Identify which cell holds the provided text, then report its (x, y) central coordinate. 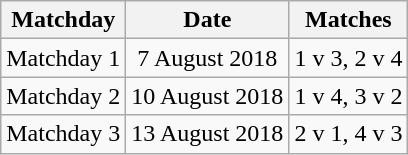
Date (208, 20)
1 v 3, 2 v 4 (348, 58)
Matchday 2 (64, 96)
Matchday (64, 20)
Matches (348, 20)
1 v 4, 3 v 2 (348, 96)
2 v 1, 4 v 3 (348, 134)
10 August 2018 (208, 96)
7 August 2018 (208, 58)
Matchday 3 (64, 134)
Matchday 1 (64, 58)
13 August 2018 (208, 134)
